Output the (X, Y) coordinate of the center of the cell containing the given text.  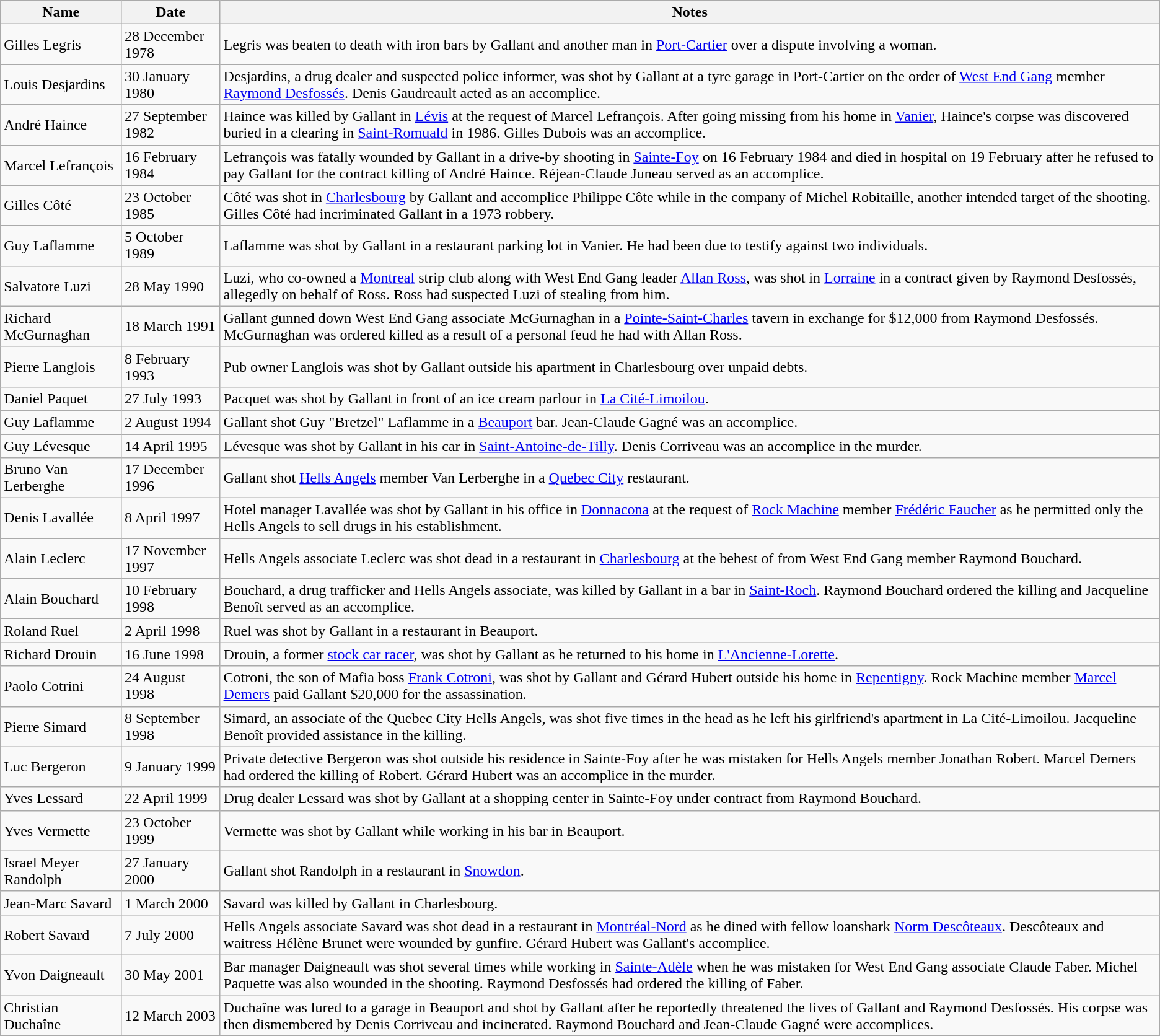
Richard McGurnaghan (61, 326)
Alain Leclerc (61, 559)
Hells Angels associate Leclerc was shot dead in a restaurant in Charlesbourg at the behest of from West End Gang member Raymond Bouchard. (690, 559)
Richard Drouin (61, 654)
22 April 1999 (171, 799)
8 April 1997 (171, 518)
Laflamme was shot by Gallant in a restaurant parking lot in Vanier. He had been due to testify against two individuals. (690, 245)
8 September 1998 (171, 726)
Daniel Paquet (61, 398)
9 January 1999 (171, 767)
8 February 1993 (171, 367)
23 October 1985 (171, 206)
Christian Duchaîne (61, 1015)
28 December 1978 (171, 45)
14 April 1995 (171, 446)
Date (171, 12)
Legris was beaten to death with iron bars by Gallant and another man in Port-Cartier over a dispute involving a woman. (690, 45)
Notes (690, 12)
Luc Bergeron (61, 767)
7 July 2000 (171, 934)
Lévesque was shot by Gallant in his car in Saint-Antoine-de-Tilly. Denis Corriveau was an accomplice in the murder. (690, 446)
Alain Bouchard (61, 599)
Yves Lessard (61, 799)
Yvon Daigneault (61, 975)
Louis Desjardins (61, 84)
23 October 1999 (171, 830)
Pierre Simard (61, 726)
10 February 1998 (171, 599)
17 December 1996 (171, 478)
Paolo Cotrini (61, 687)
Vermette was shot by Gallant while working in his bar in Beauport. (690, 830)
27 September 1982 (171, 125)
Jean-Marc Savard (61, 903)
Gallant shot Randolph in a restaurant in Snowdon. (690, 871)
27 July 1993 (171, 398)
2 April 1998 (171, 631)
Pub owner Langlois was shot by Gallant outside his apartment in Charlesbourg over unpaid debts. (690, 367)
Israel Meyer Randolph (61, 871)
30 May 2001 (171, 975)
Denis Lavallée (61, 518)
Roland Ruel (61, 631)
Savard was killed by Gallant in Charlesbourg. (690, 903)
Gallant shot Guy "Bretzel" Laflamme in a Beauport bar. Jean-Claude Gagné was an accomplice. (690, 422)
24 August 1998 (171, 687)
Pierre Langlois (61, 367)
Gilles Côté (61, 206)
Ruel was shot by Gallant in a restaurant in Beauport. (690, 631)
17 November 1997 (171, 559)
Gilles Legris (61, 45)
Yves Vermette (61, 830)
28 May 1990 (171, 286)
Guy Lévesque (61, 446)
Drouin, a former stock car racer, was shot by Gallant as he returned to his home in L'Ancienne-Lorette. (690, 654)
Bruno Van Lerberghe (61, 478)
Salvatore Luzi (61, 286)
12 March 2003 (171, 1015)
Marcel Lefrançois (61, 165)
5 October 1989 (171, 245)
16 February 1984 (171, 165)
Name (61, 12)
Robert Savard (61, 934)
16 June 1998 (171, 654)
1 March 2000 (171, 903)
2 August 1994 (171, 422)
30 January 1980 (171, 84)
Gallant shot Hells Angels member Van Lerberghe in a Quebec City restaurant. (690, 478)
Drug dealer Lessard was shot by Gallant at a shopping center in Sainte-Foy under contract from Raymond Bouchard. (690, 799)
18 March 1991 (171, 326)
27 January 2000 (171, 871)
André Haince (61, 125)
Pacquet was shot by Gallant in front of an ice cream parlour in La Cité-Limoilou. (690, 398)
